Search for the cell housing the specified text and yield its [x, y] center coordinate. 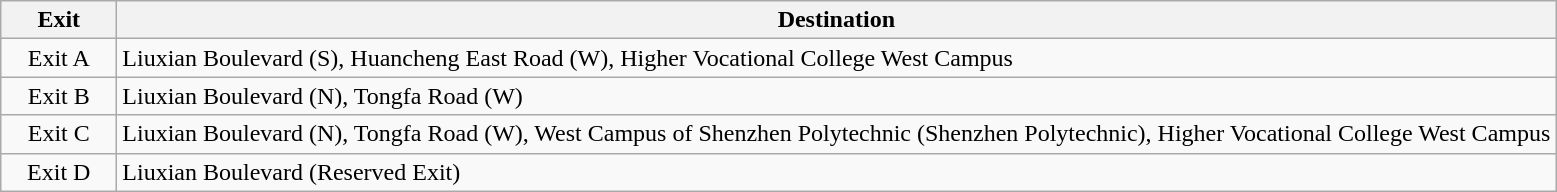
Liuxian Boulevard (S), Huancheng East Road (W), Higher Vocational College West Campus [836, 58]
Destination [836, 20]
Exit C [59, 134]
Exit D [59, 172]
Liuxian Boulevard (N), Tongfa Road (W) [836, 96]
Liuxian Boulevard (Reserved Exit) [836, 172]
Exit [59, 20]
Liuxian Boulevard (N), Tongfa Road (W), West Campus of Shenzhen Polytechnic (Shenzhen Polytechnic), Higher Vocational College West Campus [836, 134]
Exit B [59, 96]
Exit A [59, 58]
